Provide the [x, y] coordinate of the cell's center where the given text is located.  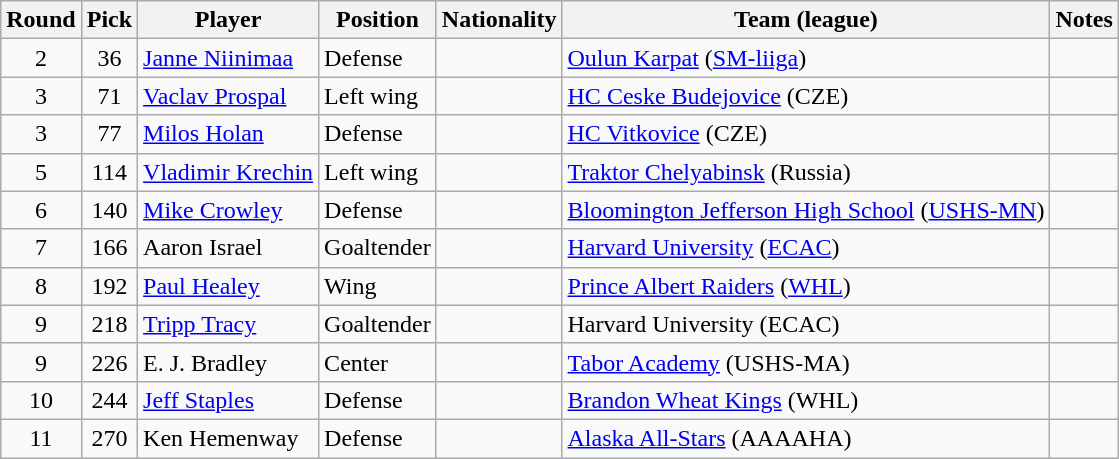
192 [109, 286]
77 [109, 134]
Janne Niinimaa [228, 58]
Ken Hemenway [228, 438]
Nationality [499, 20]
166 [109, 248]
Tripp Tracy [228, 324]
114 [109, 172]
Pick [109, 20]
270 [109, 438]
Player [228, 20]
Oulun Karpat (SM-liiga) [806, 58]
6 [41, 210]
Alaska All-Stars (AAAAHA) [806, 438]
Position [378, 20]
218 [109, 324]
HC Ceske Budejovice (CZE) [806, 96]
Round [41, 20]
8 [41, 286]
36 [109, 58]
7 [41, 248]
140 [109, 210]
Center [378, 362]
Tabor Academy (USHS-MA) [806, 362]
244 [109, 400]
Notes [1084, 20]
226 [109, 362]
E. J. Bradley [228, 362]
5 [41, 172]
Wing [378, 286]
Paul Healey [228, 286]
2 [41, 58]
11 [41, 438]
Brandon Wheat Kings (WHL) [806, 400]
Vaclav Prospal [228, 96]
Traktor Chelyabinsk (Russia) [806, 172]
Vladimir Krechin [228, 172]
Team (league) [806, 20]
HC Vitkovice (CZE) [806, 134]
Prince Albert Raiders (WHL) [806, 286]
71 [109, 96]
10 [41, 400]
Mike Crowley [228, 210]
Aaron Israel [228, 248]
Milos Holan [228, 134]
Jeff Staples [228, 400]
Bloomington Jefferson High School (USHS-MN) [806, 210]
